Determine the (X, Y) coordinate at the center of the cell enclosing the given text.  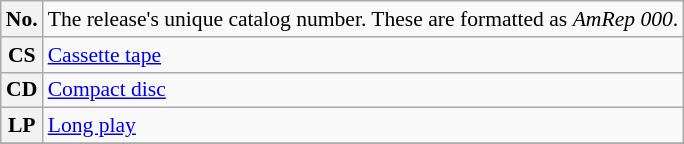
Cassette tape (364, 55)
Compact disc (364, 90)
Long play (364, 126)
The release's unique catalog number. These are formatted as AmRep 000. (364, 19)
CD (22, 90)
LP (22, 126)
No. (22, 19)
CS (22, 55)
